From the cell containing the given text, extract its center point as [x, y] coordinate. 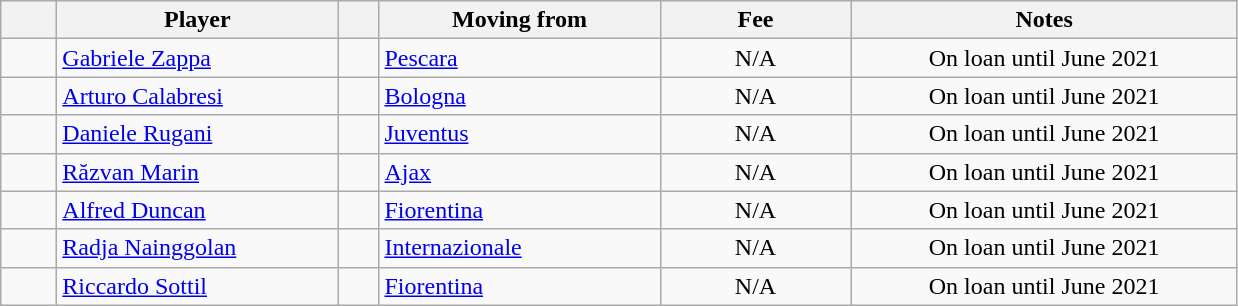
Răzvan Marin [198, 172]
Alfred Duncan [198, 210]
Moving from [520, 20]
Ajax [520, 172]
Fee [756, 20]
Internazionale [520, 248]
Riccardo Sottil [198, 286]
Player [198, 20]
Bologna [520, 96]
Gabriele Zappa [198, 58]
Daniele Rugani [198, 134]
Radja Nainggolan [198, 248]
Notes [1044, 20]
Arturo Calabresi [198, 96]
Pescara [520, 58]
Juventus [520, 134]
